For the text-containing cell, return its midpoint in (x, y) coordinate format. 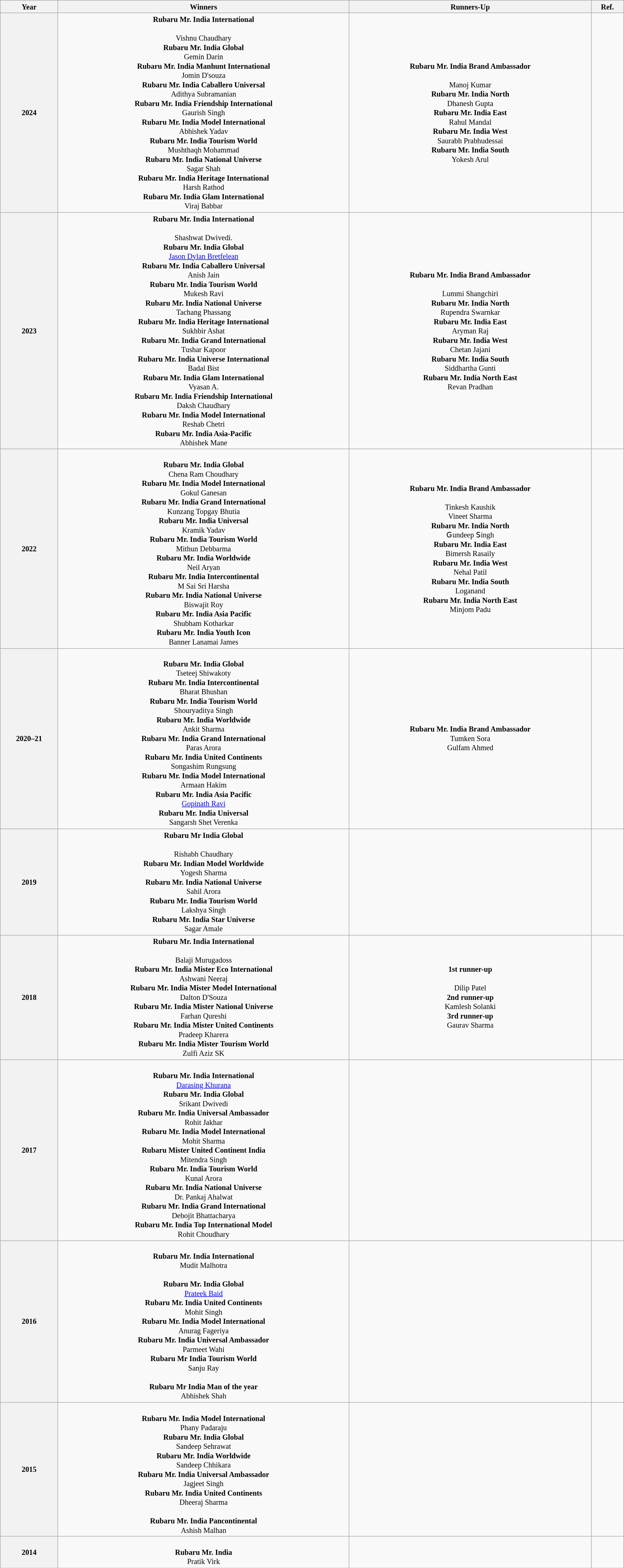
2022 (29, 548)
2019 (29, 882)
Rubaru Mr. India Pratik Virk (203, 1552)
2024 (29, 113)
2020–21 (29, 738)
Ref. (607, 7)
2023 (29, 330)
2017 (29, 1150)
Runners-Up (470, 7)
Winners (203, 7)
2014 (29, 1552)
1st runner-upDilip Patel2nd runner-up Kamlesh Solanki3rd runner-up Gaurav Sharma (470, 997)
2016 (29, 1321)
2015 (29, 1470)
Year (29, 7)
2018 (29, 997)
Rubaru Mr. India Brand AmbassadorTumken SoraGulfam Ahmed (470, 738)
